Find where the given text appears and provide that cell's center as (x, y) coordinate. 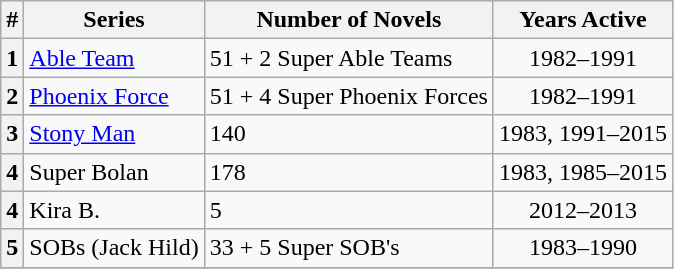
1 (12, 58)
2 (12, 96)
51 + 2 Super Able Teams (348, 58)
178 (348, 172)
Number of Novels (348, 20)
Series (114, 20)
1983–1990 (582, 248)
Stony Man (114, 134)
1983, 1985–2015 (582, 172)
3 (12, 134)
33 + 5 Super SOB's (348, 248)
Able Team (114, 58)
SOBs (Jack Hild) (114, 248)
2012–2013 (582, 210)
Super Bolan (114, 172)
# (12, 20)
Phoenix Force (114, 96)
51 + 4 Super Phoenix Forces (348, 96)
Kira B. (114, 210)
1983, 1991–2015 (582, 134)
Years Active (582, 20)
140 (348, 134)
